Find where the given text appears and provide that cell's center as (X, Y) coordinate. 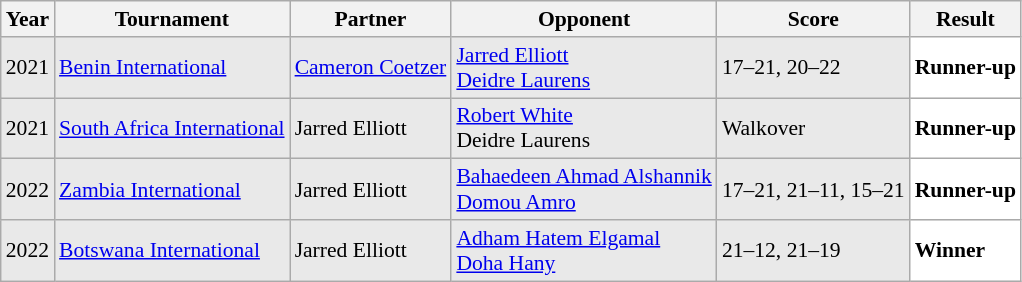
Tournament (172, 19)
South Africa International (172, 128)
Robert White Deidre Laurens (584, 128)
Partner (371, 19)
17–21, 20–22 (814, 68)
Winner (966, 250)
Cameron Coetzer (371, 68)
Opponent (584, 19)
Walkover (814, 128)
Score (814, 19)
Adham Hatem Elgamal Doha Hany (584, 250)
Botswana International (172, 250)
Zambia International (172, 190)
Benin International (172, 68)
Jarred Elliott Deidre Laurens (584, 68)
Year (28, 19)
Bahaedeen Ahmad Alshannik Domou Amro (584, 190)
Result (966, 19)
17–21, 21–11, 15–21 (814, 190)
21–12, 21–19 (814, 250)
